Provide the (X, Y) coordinate of the cell's center where the given text is located.  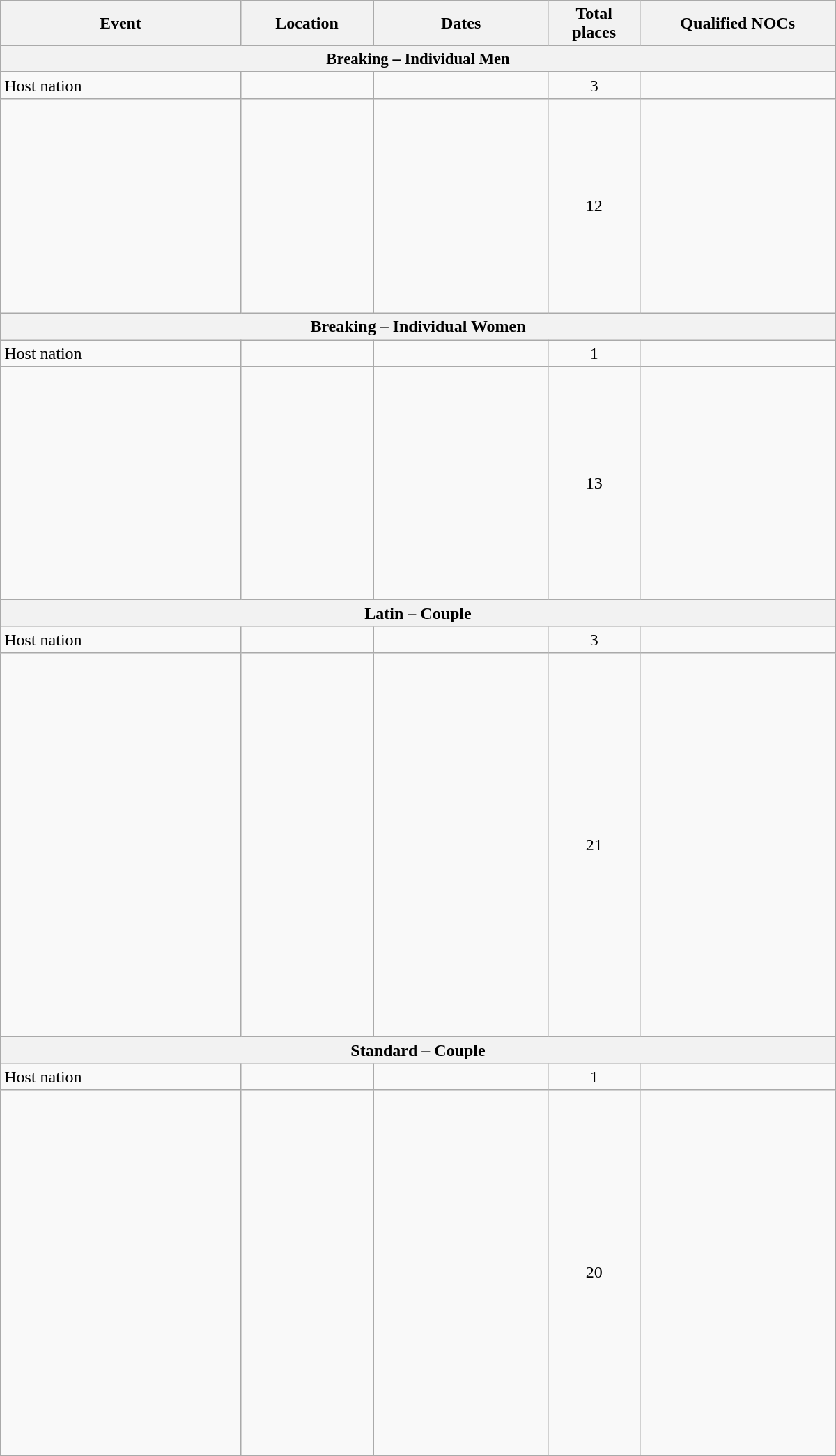
Event (121, 24)
13 (594, 484)
Total places (594, 24)
Breaking – Individual Men (418, 59)
12 (594, 206)
Breaking – Individual Women (418, 327)
Location (307, 24)
Qualified NOCs (737, 24)
Dates (461, 24)
Standard – Couple (418, 1050)
20 (594, 1273)
21 (594, 845)
Latin – Couple (418, 613)
